Locate the cell with the specified text and output its (X, Y) center coordinate. 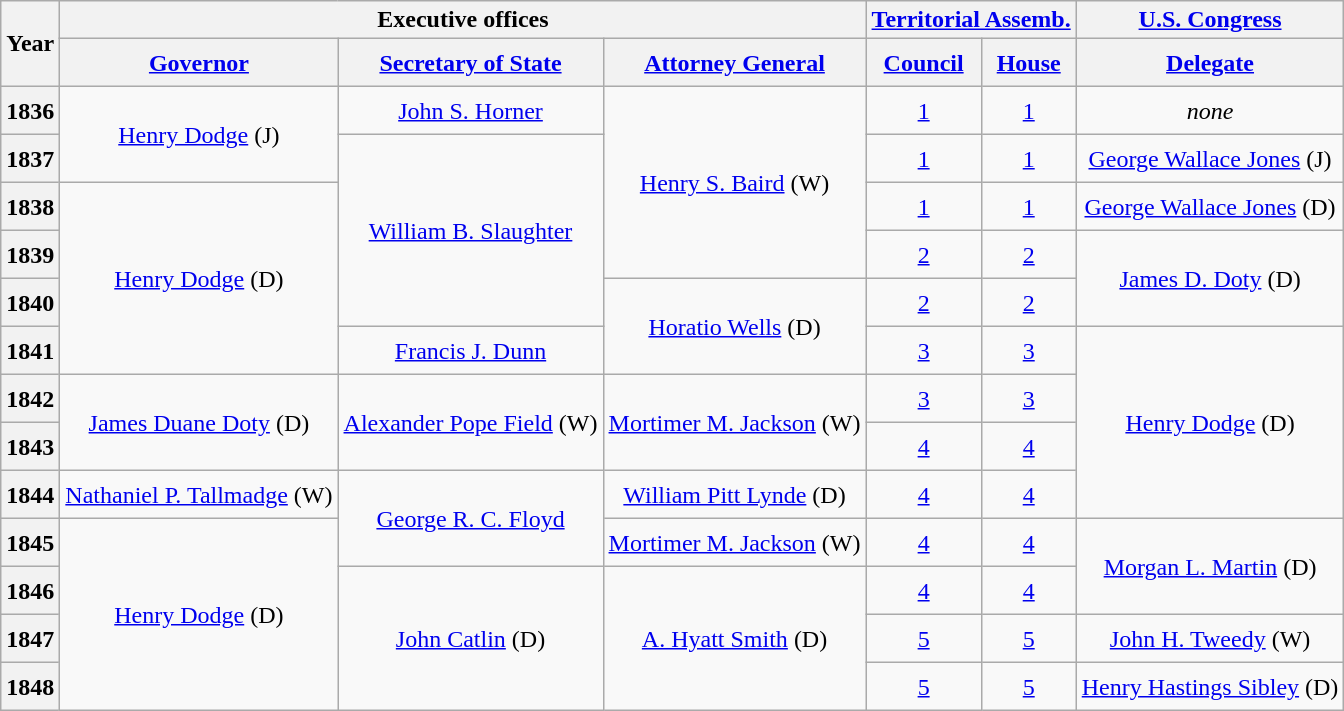
1844 (30, 495)
1837 (30, 159)
1847 (30, 639)
Council (924, 63)
U.S. Congress (1210, 20)
Secretary of State (470, 63)
George Wallace Jones (D) (1210, 207)
Nathaniel P. Tallmadge (W) (199, 495)
none (1210, 111)
Henry Hastings Sibley (D) (1210, 687)
George Wallace Jones (J) (1210, 159)
Horatio Wells (D) (734, 327)
Territorial Assemb. (971, 20)
1839 (30, 255)
1848 (30, 687)
William Pitt Lynde (D) (734, 495)
Francis J. Dunn (470, 351)
Executive offices (463, 20)
John H. Tweedy (W) (1210, 639)
Henry Dodge (J) (199, 135)
1838 (30, 207)
Attorney General (734, 63)
1841 (30, 351)
John S. Horner (470, 111)
James Duane Doty (D) (199, 423)
1840 (30, 303)
1843 (30, 447)
Governor (199, 63)
Year (30, 44)
1845 (30, 543)
1846 (30, 591)
House (1028, 63)
1842 (30, 399)
Alexander Pope Field (W) (470, 423)
James D. Doty (D) (1210, 279)
Delegate (1210, 63)
Morgan L. Martin (D) (1210, 567)
Henry S. Baird (W) (734, 183)
George R. C. Floyd (470, 519)
John Catlin (D) (470, 639)
William B. Slaughter (470, 231)
1836 (30, 111)
A. Hyatt Smith (D) (734, 639)
